Find where the given text appears and provide that cell's center as (x, y) coordinate. 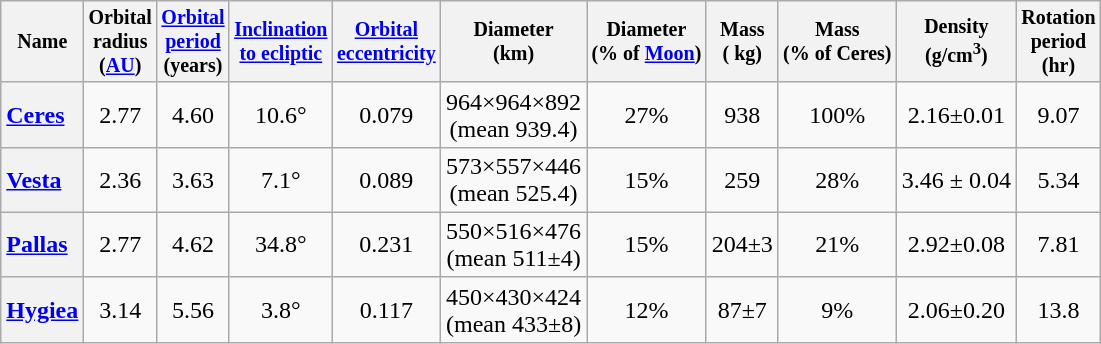
Rotationperiod(hr) (1059, 42)
12% (646, 310)
3.8° (280, 310)
450×430×424(mean 433±8) (513, 310)
0.231 (386, 244)
21% (837, 244)
3.14 (120, 310)
Orbitaleccentricity (386, 42)
2.06±0.20 (956, 310)
0.079 (386, 114)
4.60 (194, 114)
87±7 (742, 310)
Orbitalradius(AU) (120, 42)
Ceres (42, 114)
Mass( kg) (742, 42)
7.81 (1059, 244)
938 (742, 114)
13.8 (1059, 310)
5.56 (194, 310)
3.63 (194, 180)
204±3 (742, 244)
Orbitalperiod(years) (194, 42)
Vesta (42, 180)
9% (837, 310)
Inclinationto ecliptic (280, 42)
0.089 (386, 180)
Name (42, 42)
Diameter(% of Moon) (646, 42)
28% (837, 180)
10.6° (280, 114)
4.62 (194, 244)
2.92±0.08 (956, 244)
Pallas (42, 244)
964×964×892(mean 939.4) (513, 114)
2.16±0.01 (956, 114)
5.34 (1059, 180)
Mass(% of Ceres) (837, 42)
Diameter(km) (513, 42)
573×557×446(mean 525.4) (513, 180)
34.8° (280, 244)
9.07 (1059, 114)
7.1° (280, 180)
Density(g/cm3) (956, 42)
2.36 (120, 180)
100% (837, 114)
3.46 ± 0.04 (956, 180)
259 (742, 180)
Hygiea (42, 310)
550×516×476(mean 511±4) (513, 244)
0.117 (386, 310)
27% (646, 114)
